Provide the (x, y) coordinate of the cell's center where the given text is located.  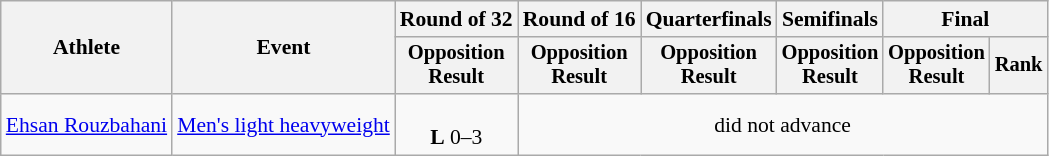
did not advance (783, 124)
Final (965, 19)
Men's light heavyweight (284, 124)
Round of 16 (580, 19)
Semifinals (830, 19)
Athlete (86, 48)
L 0–3 (456, 124)
Rank (1019, 66)
Round of 32 (456, 19)
Event (284, 48)
Quarterfinals (709, 19)
Ehsan Rouzbahani (86, 124)
